Return the (X, Y) coordinate for the center point of the cell that contains the specified text.  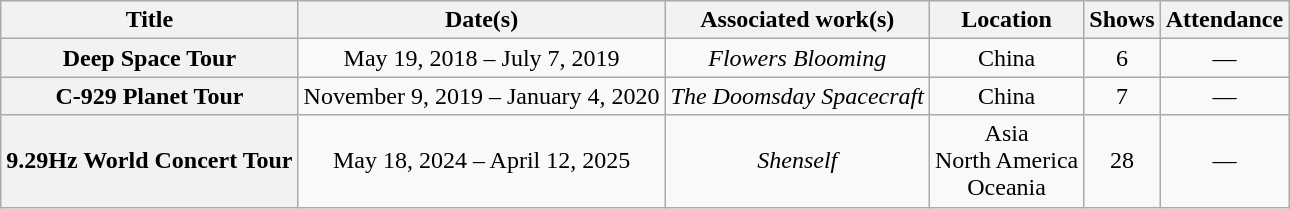
28 (1122, 161)
7 (1122, 96)
Location (1006, 20)
Title (150, 20)
May 18, 2024 – April 12, 2025 (482, 161)
Shenself (797, 161)
November 9, 2019 – January 4, 2020 (482, 96)
May 19, 2018 – July 7, 2019 (482, 58)
9.29Hz World Concert Tour (150, 161)
Shows (1122, 20)
The Doomsday Spacecraft (797, 96)
Deep Space Tour (150, 58)
Associated work(s) (797, 20)
C-929 Planet Tour (150, 96)
Flowers Blooming (797, 58)
Attendance (1224, 20)
Date(s) (482, 20)
6 (1122, 58)
AsiaNorth AmericaOceania (1006, 161)
